Scan for the cell matching the given text and deliver its (X, Y) coordinate at center. 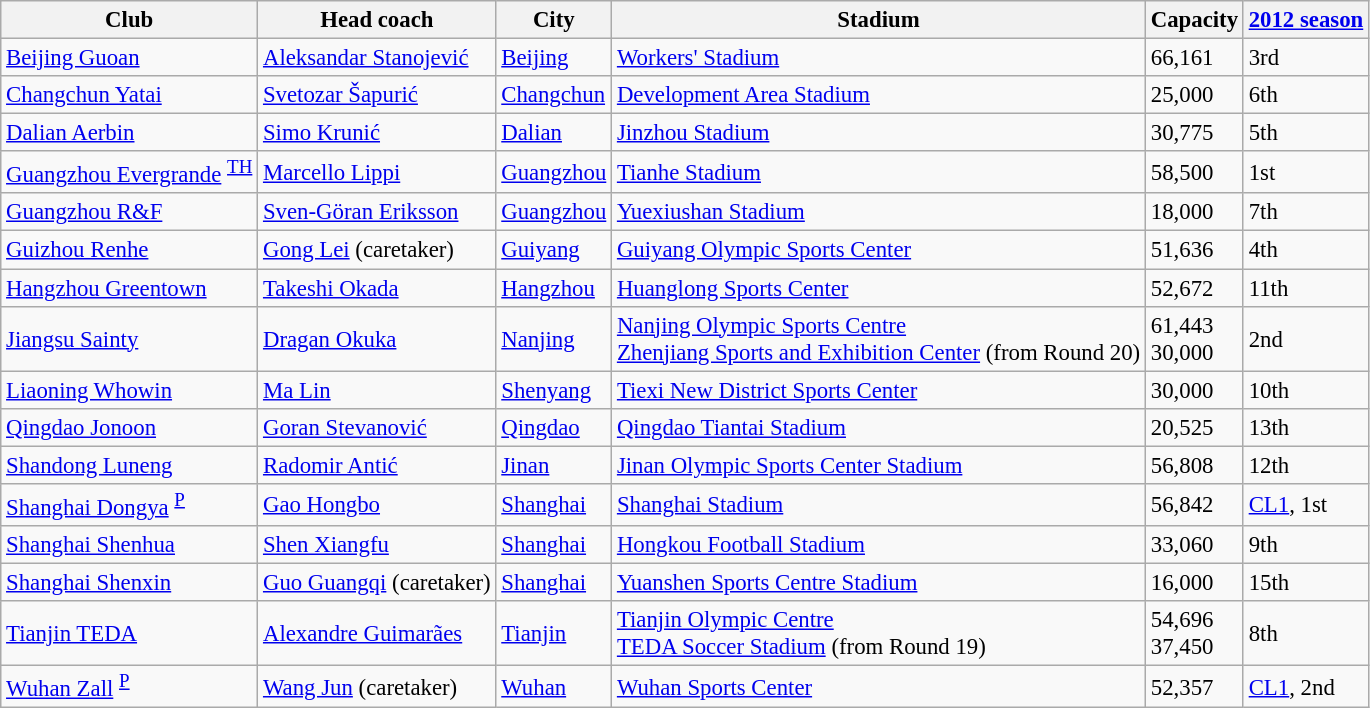
8th (1306, 634)
Liaoning Whowin (130, 390)
Aleksandar Stanojević (377, 58)
Wuhan Sports Center (879, 687)
Guangzhou R&F (130, 213)
6th (1306, 95)
1st (1306, 172)
Dragan Okuka (377, 338)
Head coach (377, 20)
Qingdao Tiantai Stadium (879, 427)
Guiyang (554, 250)
2012 season (1306, 20)
16,000 (1194, 582)
Beijing (554, 58)
20,525 (1194, 427)
Tiexi New District Sports Center (879, 390)
12th (1306, 465)
Nanjing (554, 338)
Qingdao (554, 427)
25,000 (1194, 95)
Tianjin TEDA (130, 634)
Simo Krunić (377, 133)
2nd (1306, 338)
9th (1306, 545)
Wuhan (554, 687)
33,060 (1194, 545)
Tianhe Stadium (879, 172)
Dalian Aerbin (130, 133)
Hangzhou Greentown (130, 288)
Shandong Luneng (130, 465)
Shanghai Dongya P (130, 505)
Stadium (879, 20)
Ma Lin (377, 390)
Sven-Göran Eriksson (377, 213)
Qingdao Jonoon (130, 427)
Yuexiushan Stadium (879, 213)
Gao Hongbo (377, 505)
Svetozar Šapurić (377, 95)
Huanglong Sports Center (879, 288)
Gong Lei (caretaker) (377, 250)
Shen Xiangfu (377, 545)
Shenyang (554, 390)
Shanghai Stadium (879, 505)
Jinan Olympic Sports Center Stadium (879, 465)
Workers' Stadium (879, 58)
Jinzhou Stadium (879, 133)
Goran Stevanović (377, 427)
Wuhan Zall P (130, 687)
Yuanshen Sports Centre Stadium (879, 582)
52,357 (1194, 687)
Guo Guangqi (caretaker) (377, 582)
Hongkou Football Stadium (879, 545)
Changchun (554, 95)
10th (1306, 390)
Wang Jun (caretaker) (377, 687)
Beijing Guoan (130, 58)
Radomir Antić (377, 465)
Development Area Stadium (879, 95)
Jiangsu Sainty (130, 338)
Marcello Lippi (377, 172)
Takeshi Okada (377, 288)
61,44330,000 (1194, 338)
Guizhou Renhe (130, 250)
Hangzhou (554, 288)
Dalian (554, 133)
Capacity (1194, 20)
51,636 (1194, 250)
56,808 (1194, 465)
Alexandre Guimarães (377, 634)
CL1, 2nd (1306, 687)
Guangzhou Evergrande TH (130, 172)
Changchun Yatai (130, 95)
3rd (1306, 58)
Jinan (554, 465)
City (554, 20)
4th (1306, 250)
Nanjing Olympic Sports CentreZhenjiang Sports and Exhibition Center (from Round 20) (879, 338)
11th (1306, 288)
CL1, 1st (1306, 505)
Shanghai Shenxin (130, 582)
56,842 (1194, 505)
66,161 (1194, 58)
Shanghai Shenhua (130, 545)
54,69637,450 (1194, 634)
Tianjin Olympic CentreTEDA Soccer Stadium (from Round 19) (879, 634)
Guiyang Olympic Sports Center (879, 250)
7th (1306, 213)
58,500 (1194, 172)
15th (1306, 582)
Club (130, 20)
52,672 (1194, 288)
5th (1306, 133)
13th (1306, 427)
Tianjin (554, 634)
30,775 (1194, 133)
18,000 (1194, 213)
30,000 (1194, 390)
